Locate the cell with the specified text and output its [X, Y] center coordinate. 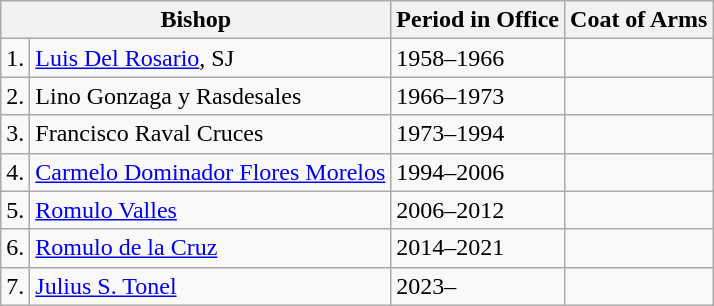
2006–2012 [478, 210]
Carmelo Dominador Flores Morelos [210, 172]
1958–1966 [478, 58]
2014–2021 [478, 248]
3. [16, 134]
1973–1994 [478, 134]
1966–1973 [478, 96]
1994–2006 [478, 172]
5. [16, 210]
Luis Del Rosario, SJ [210, 58]
Francisco Raval Cruces [210, 134]
Lino Gonzaga y Rasdesales [210, 96]
2023– [478, 286]
6. [16, 248]
1. [16, 58]
Bishop [196, 20]
4. [16, 172]
Period in Office [478, 20]
Coat of Arms [639, 20]
7. [16, 286]
Romulo de la Cruz [210, 248]
2. [16, 96]
Romulo Valles [210, 210]
Julius S. Tonel [210, 286]
